Return the (x, y) coordinate for the center point of the cell that contains the specified text.  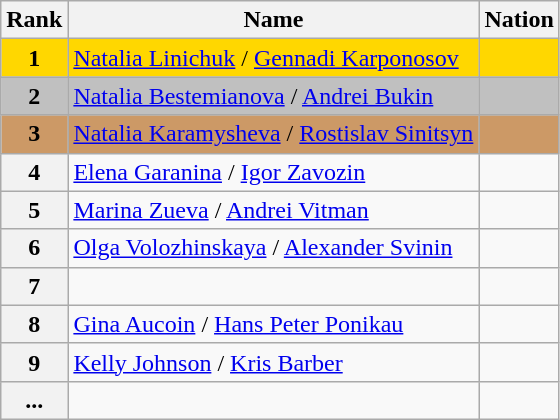
Name (274, 20)
1 (34, 58)
Marina Zueva / Andrei Vitman (274, 210)
2 (34, 96)
4 (34, 172)
Gina Aucoin / Hans Peter Ponikau (274, 324)
Kelly Johnson / Kris Barber (274, 362)
5 (34, 210)
9 (34, 362)
... (34, 400)
Olga Volozhinskaya / Alexander Svinin (274, 248)
Natalia Linichuk / Gennadi Karponosov (274, 58)
Natalia Karamysheva / Rostislav Sinitsyn (274, 134)
3 (34, 134)
6 (34, 248)
7 (34, 286)
Natalia Bestemianova / Andrei Bukin (274, 96)
Elena Garanina / Igor Zavozin (274, 172)
8 (34, 324)
Nation (519, 20)
Rank (34, 20)
